Return the (X, Y) coordinate for the center point of the cell that contains the specified text.  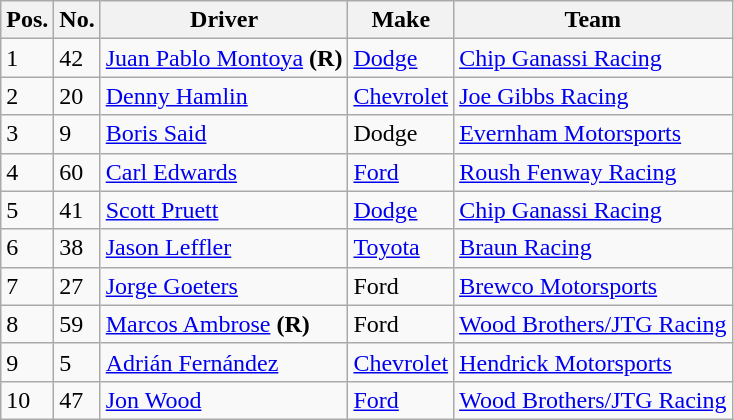
42 (77, 58)
47 (77, 400)
No. (77, 20)
59 (77, 324)
27 (77, 286)
Pos. (28, 20)
Team (593, 20)
60 (77, 172)
Joe Gibbs Racing (593, 96)
20 (77, 96)
Jon Wood (224, 400)
2 (28, 96)
Evernham Motorsports (593, 134)
Make (401, 20)
Juan Pablo Montoya (R) (224, 58)
4 (28, 172)
Roush Fenway Racing (593, 172)
Hendrick Motorsports (593, 362)
Scott Pruett (224, 210)
8 (28, 324)
Denny Hamlin (224, 96)
Jason Leffler (224, 248)
Carl Edwards (224, 172)
1 (28, 58)
41 (77, 210)
Adrián Fernández (224, 362)
Driver (224, 20)
Brewco Motorsports (593, 286)
Boris Said (224, 134)
Toyota (401, 248)
38 (77, 248)
10 (28, 400)
3 (28, 134)
Marcos Ambrose (R) (224, 324)
6 (28, 248)
7 (28, 286)
Braun Racing (593, 248)
Jorge Goeters (224, 286)
